Provide the [X, Y] coordinate of the cell's center where the given text is located.  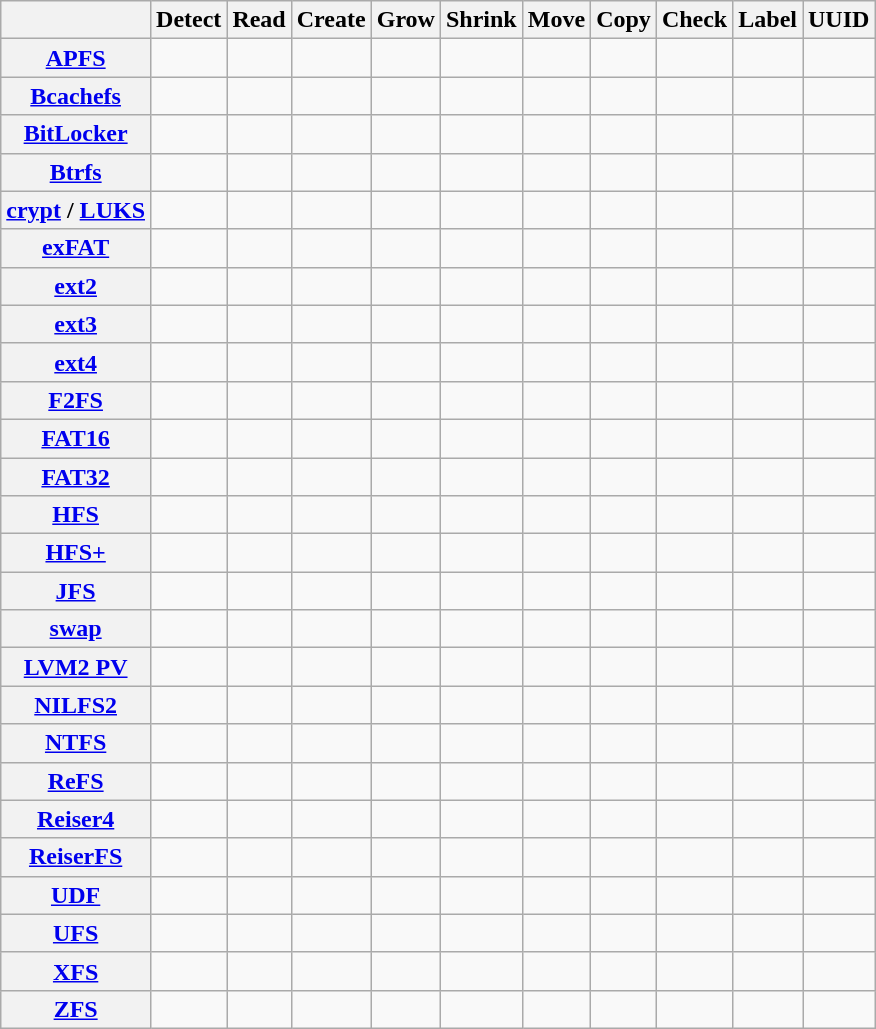
LVM2 PV [76, 667]
exFAT [76, 248]
Read [259, 20]
NILFS2 [76, 705]
Check [694, 20]
ext4 [76, 362]
swap [76, 629]
crypt / LUKS [76, 210]
UFS [76, 933]
XFS [76, 971]
HFS+ [76, 553]
F2FS [76, 400]
JFS [76, 591]
Bcachefs [76, 96]
BitLocker [76, 134]
FAT32 [76, 477]
NTFS [76, 743]
ReFS [76, 781]
Move [556, 20]
Btrfs [76, 172]
ext3 [76, 324]
HFS [76, 515]
Shrink [481, 20]
Reiser4 [76, 819]
Detect [189, 20]
UUID [838, 20]
UDF [76, 895]
Label [768, 20]
Grow [406, 20]
FAT16 [76, 438]
ZFS [76, 1009]
ext2 [76, 286]
ReiserFS [76, 857]
Copy [624, 20]
APFS [76, 58]
Create [331, 20]
